Return (X, Y) of the center of cell containing provided text 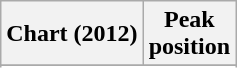
Chart (2012) (72, 34)
Peakposition (189, 34)
